Pinpoint the cell where the given text exists, returning its (X, Y) midpoint coordinate. 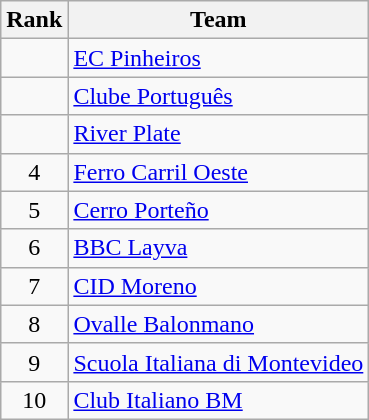
Clube Português (218, 96)
Cerro Porteño (218, 210)
9 (34, 362)
Ovalle Balonmano (218, 324)
Team (218, 20)
8 (34, 324)
Rank (34, 20)
River Plate (218, 134)
CID Moreno (218, 286)
BBC Layva (218, 248)
Scuola Italiana di Montevideo (218, 362)
7 (34, 286)
EC Pinheiros (218, 58)
Club Italiano BM (218, 400)
5 (34, 210)
6 (34, 248)
4 (34, 172)
10 (34, 400)
Ferro Carril Oeste (218, 172)
